Determine the (X, Y) coordinate at the center of the cell enclosing the given text.  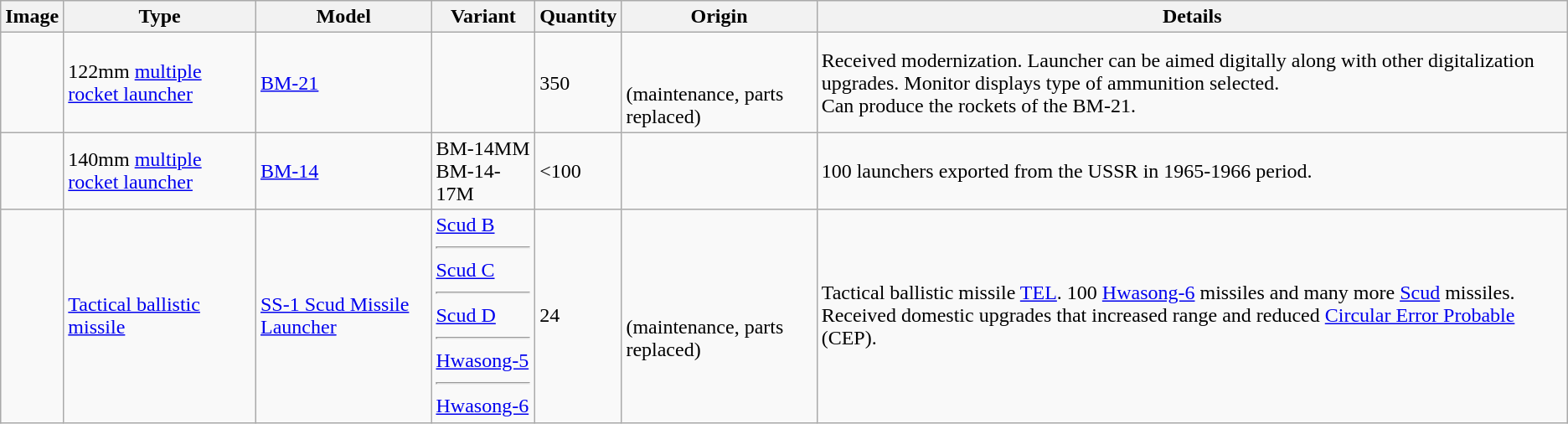
Details (1192, 17)
122mm multiple rocket launcher (160, 82)
Origin (719, 17)
Model (343, 17)
Scud B Scud C Scud D Hwasong-5 Hwasong-6 (483, 316)
Type (160, 17)
140mm multiple rocket launcher (160, 171)
BM-14MMBM-14-17M (483, 171)
Variant (483, 17)
SS-1 Scud Missile Launcher (343, 316)
350 (578, 82)
24 (578, 316)
BM-21 (343, 82)
BM-14 (343, 171)
Image (32, 17)
<100 (578, 171)
Quantity (578, 17)
Tactical ballistic missile (160, 316)
100 launchers exported from the USSR in 1965-1966 period. (1192, 171)
